Return (x, y) of the center of cell containing provided text 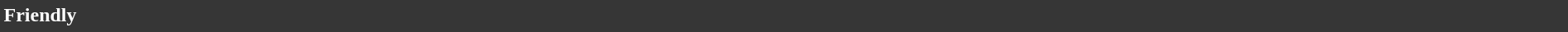
Friendly (784, 15)
